Return the (x, y) coordinate for the center point of the cell that contains the specified text.  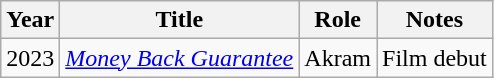
Role (338, 20)
Money Back Guarantee (180, 58)
Akram (338, 58)
Year (30, 20)
Title (180, 20)
2023 (30, 58)
Film debut (434, 58)
Notes (434, 20)
